From the cell containing the given text, extract its center point as [X, Y] coordinate. 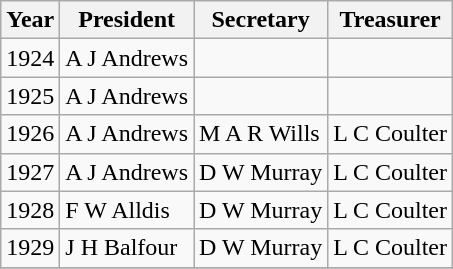
1928 [30, 210]
1925 [30, 96]
Secretary [261, 20]
J H Balfour [127, 248]
Treasurer [390, 20]
1929 [30, 248]
M A R Wills [261, 134]
1926 [30, 134]
1924 [30, 58]
F W Alldis [127, 210]
1927 [30, 172]
Year [30, 20]
President [127, 20]
